From the cell containing the given text, extract its center point as (x, y) coordinate. 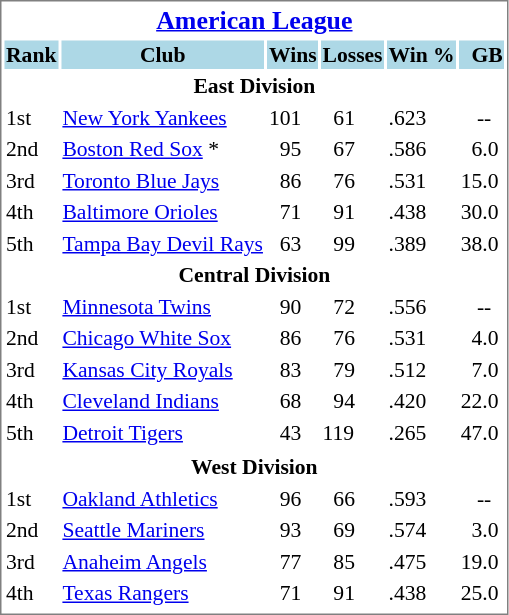
38.0 (482, 244)
Rank (30, 54)
67 (352, 149)
4.0 (482, 338)
Texas Rangers (163, 593)
Club (163, 54)
Minnesota Twins (163, 306)
Detroit Tigers (163, 432)
Win % (422, 54)
Losses (352, 54)
.475 (422, 562)
.593 (422, 498)
85 (352, 562)
.623 (422, 118)
Toronto Blue Jays (163, 180)
43 (292, 432)
GB (482, 54)
New York Yankees (163, 118)
95 (292, 149)
99 (352, 244)
American League (254, 20)
61 (352, 118)
East Division (254, 86)
77 (292, 562)
25.0 (482, 593)
.586 (422, 149)
6.0 (482, 149)
Baltimore Orioles (163, 212)
7.0 (482, 370)
66 (352, 498)
Central Division (254, 275)
.574 (422, 530)
Anaheim Angels (163, 562)
Boston Red Sox * (163, 149)
Cleveland Indians (163, 401)
30.0 (482, 212)
94 (352, 401)
22.0 (482, 401)
101 (292, 118)
Kansas City Royals (163, 370)
63 (292, 244)
119 (352, 432)
69 (352, 530)
93 (292, 530)
72 (352, 306)
.389 (422, 244)
19.0 (482, 562)
68 (292, 401)
Tampa Bay Devil Rays (163, 244)
.265 (422, 432)
90 (292, 306)
Wins (292, 54)
3.0 (482, 530)
15.0 (482, 180)
79 (352, 370)
Oakland Athletics (163, 498)
47.0 (482, 432)
.420 (422, 401)
.556 (422, 306)
Chicago White Sox (163, 338)
Seattle Mariners (163, 530)
83 (292, 370)
West Division (254, 467)
.512 (422, 370)
96 (292, 498)
